From the cell containing the given text, extract its center point as (x, y) coordinate. 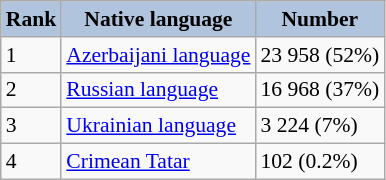
Ukrainian language (158, 126)
102 (0.2%) (320, 162)
3 (32, 126)
23 958 (52%) (320, 55)
Russian language (158, 90)
4 (32, 162)
3 224 (7%) (320, 126)
Crimean Tatar (158, 162)
Number (320, 19)
Rank (32, 19)
Native language (158, 19)
Azerbaijani language (158, 55)
1 (32, 55)
16 968 (37%) (320, 90)
2 (32, 90)
